For the text-containing cell, return its midpoint in [x, y] coordinate format. 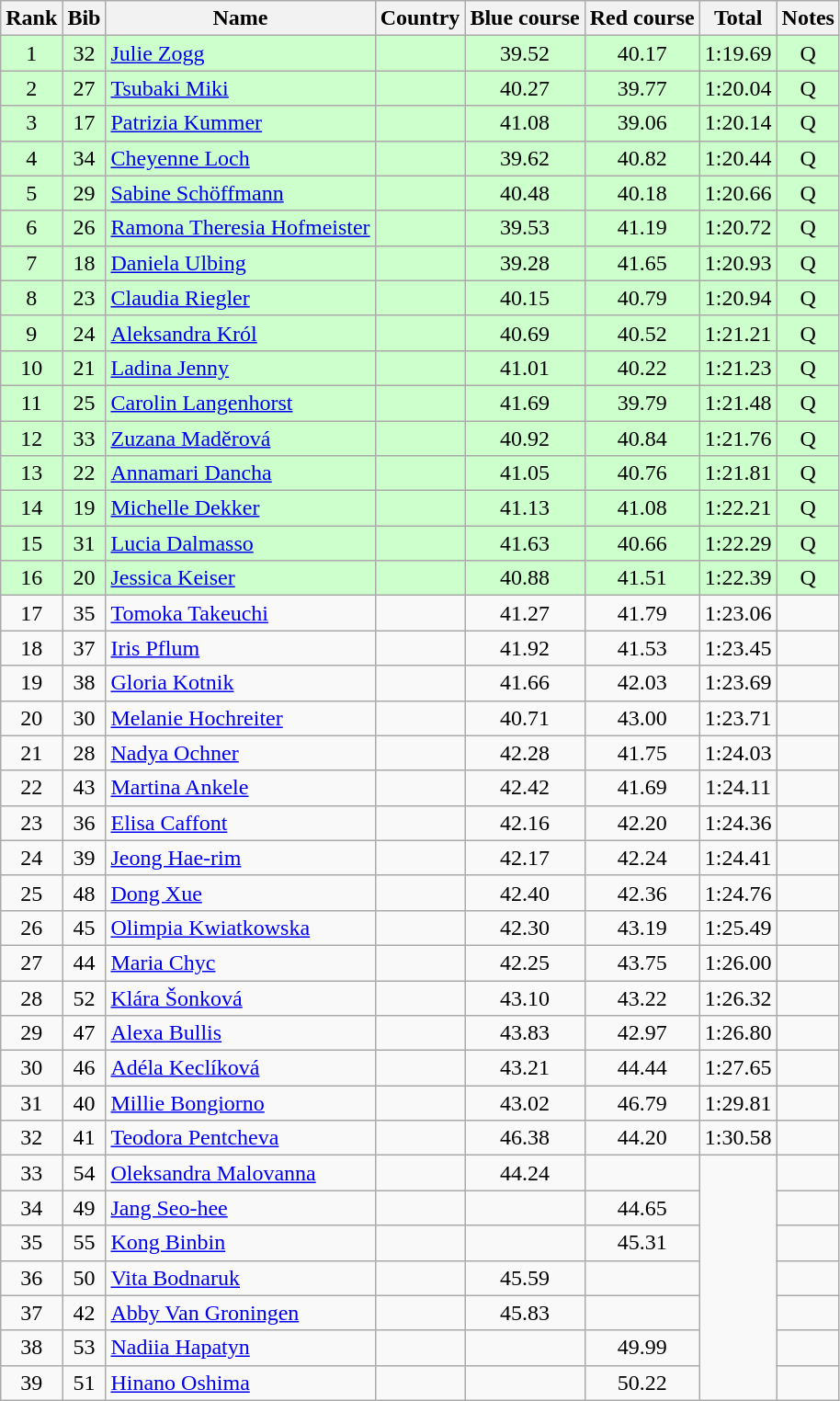
43.02 [525, 1103]
Nadya Ochner [241, 753]
50.22 [641, 1383]
1:23.69 [738, 683]
46.79 [641, 1103]
Rank [31, 18]
42.97 [641, 1033]
55 [85, 1243]
42.16 [525, 823]
Name [241, 18]
Kong Binbin [241, 1243]
40.48 [525, 193]
Cheyenne Loch [241, 158]
44.24 [525, 1173]
50 [85, 1278]
39.52 [525, 53]
49.99 [641, 1348]
Michelle Dekker [241, 508]
40.66 [641, 543]
42.30 [525, 928]
44.44 [641, 1068]
40.79 [641, 298]
Jeong Hae-rim [241, 858]
Oleksandra Malovanna [241, 1173]
Notes [808, 18]
41.79 [641, 613]
Olimpia Kwiatkowska [241, 928]
1:26.00 [738, 962]
Gloria Kotnik [241, 683]
1:23.45 [738, 648]
15 [31, 543]
Tsubaki Miki [241, 88]
Alexa Bullis [241, 1033]
Julie Zogg [241, 53]
Patrizia Kummer [241, 123]
40.17 [641, 53]
40.22 [641, 368]
14 [31, 508]
1:20.93 [738, 263]
1:26.32 [738, 997]
Maria Chyc [241, 962]
Blue course [525, 18]
44.20 [641, 1138]
1:30.58 [738, 1138]
40.92 [525, 439]
Red course [641, 18]
2 [31, 88]
41.66 [525, 683]
43.22 [641, 997]
1:27.65 [738, 1068]
Lucia Dalmasso [241, 543]
41.27 [525, 613]
Millie Bongiorno [241, 1103]
42.42 [525, 788]
9 [31, 333]
43.10 [525, 997]
Abby Van Groningen [241, 1313]
44.65 [641, 1208]
39.79 [641, 403]
1:19.69 [738, 53]
1:24.41 [738, 858]
1:20.14 [738, 123]
43.19 [641, 928]
Elisa Caffont [241, 823]
1:21.81 [738, 473]
39.77 [641, 88]
Tomoka Takeuchi [241, 613]
52 [85, 997]
1:23.71 [738, 718]
47 [85, 1033]
41.01 [525, 368]
Iris Pflum [241, 648]
41.75 [641, 753]
1:22.21 [738, 508]
1:22.29 [738, 543]
1:26.80 [738, 1033]
42.25 [525, 962]
42.20 [641, 823]
45.31 [641, 1243]
53 [85, 1348]
13 [31, 473]
1:24.36 [738, 823]
1:21.48 [738, 403]
42.28 [525, 753]
Klára Šonková [241, 997]
Nadiia Hapatyn [241, 1348]
1 [31, 53]
1:20.04 [738, 88]
40.84 [641, 439]
43.75 [641, 962]
46.38 [525, 1138]
48 [85, 893]
1:24.11 [738, 788]
Vita Bodnaruk [241, 1278]
1:24.03 [738, 753]
43.00 [641, 718]
39.62 [525, 158]
42.24 [641, 858]
Claudia Riegler [241, 298]
40.71 [525, 718]
40.18 [641, 193]
39.28 [525, 263]
46 [85, 1068]
41.53 [641, 648]
Jessica Keiser [241, 578]
45 [85, 928]
Aleksandra Król [241, 333]
Melanie Hochreiter [241, 718]
4 [31, 158]
1:21.23 [738, 368]
40.69 [525, 333]
12 [31, 439]
41.13 [525, 508]
42.03 [641, 683]
7 [31, 263]
Ramona Theresia Hofmeister [241, 228]
10 [31, 368]
Total [738, 18]
Adéla Keclíková [241, 1068]
41.51 [641, 578]
1:29.81 [738, 1103]
41.05 [525, 473]
1:20.44 [738, 158]
45.83 [525, 1313]
1:25.49 [738, 928]
51 [85, 1383]
40.88 [525, 578]
1:20.94 [738, 298]
43.21 [525, 1068]
Annamari Dancha [241, 473]
1:24.76 [738, 893]
40.27 [525, 88]
39.06 [641, 123]
1:22.39 [738, 578]
49 [85, 1208]
40 [85, 1103]
Jang Seo-hee [241, 1208]
42 [85, 1313]
5 [31, 193]
41.19 [641, 228]
3 [31, 123]
40.82 [641, 158]
1:21.21 [738, 333]
1:20.66 [738, 193]
11 [31, 403]
Hinano Oshima [241, 1383]
40.15 [525, 298]
44 [85, 962]
1:21.76 [738, 439]
43 [85, 788]
43.83 [525, 1033]
Martina Ankele [241, 788]
41.65 [641, 263]
Bib [85, 18]
42.36 [641, 893]
40.52 [641, 333]
Teodora Pentcheva [241, 1138]
42.40 [525, 893]
54 [85, 1173]
Dong Xue [241, 893]
Daniela Ulbing [241, 263]
42.17 [525, 858]
41.63 [525, 543]
45.59 [525, 1278]
Country [420, 18]
41 [85, 1138]
40.76 [641, 473]
Sabine Schöffmann [241, 193]
8 [31, 298]
Carolin Langenhorst [241, 403]
41.92 [525, 648]
6 [31, 228]
1:23.06 [738, 613]
16 [31, 578]
Ladina Jenny [241, 368]
1:20.72 [738, 228]
39.53 [525, 228]
Zuzana Maděrová [241, 439]
